From the cell containing the given text, extract its center point as [x, y] coordinate. 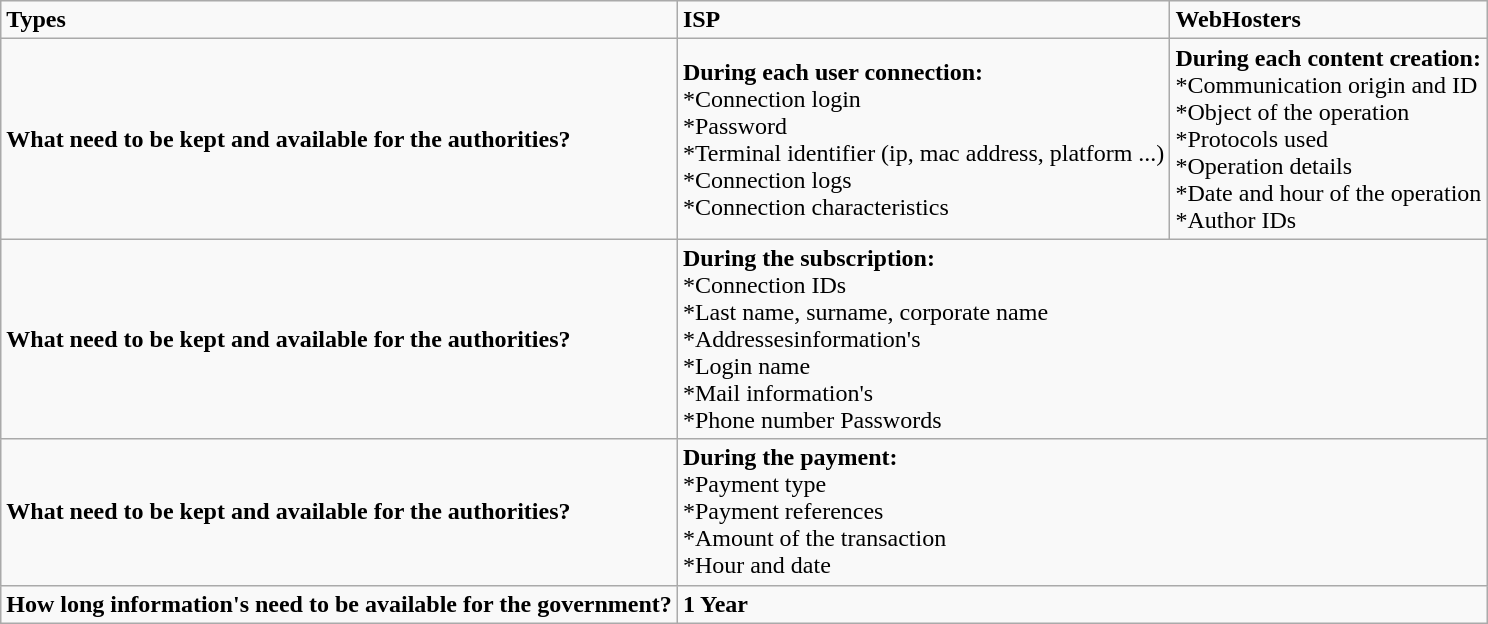
ISP [924, 20]
During the payment: *Payment type *Payment references *Amount of the transaction *Hour and date [1082, 512]
WebHosters [1328, 20]
Types [340, 20]
How long information's need to be available for the government? [340, 604]
1 Year [1082, 604]
